Capture the cell that displays the provided text and extract its (X, Y) central coordinate. 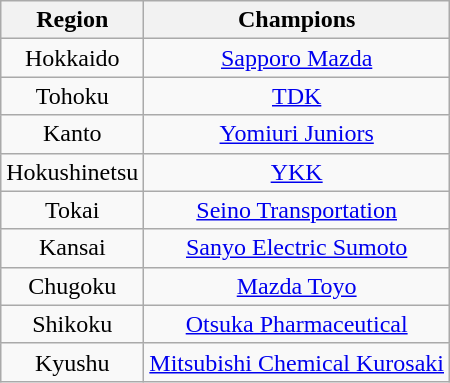
Yomiuri Juniors (297, 134)
Champions (297, 20)
TDK (297, 96)
YKK (297, 172)
Hokushinetsu (72, 172)
Tokai (72, 210)
Seino Transportation (297, 210)
Tohoku (72, 96)
Hokkaido (72, 58)
Region (72, 20)
Sapporo Mazda (297, 58)
Chugoku (72, 286)
Kanto (72, 134)
Kansai (72, 248)
Mazda Toyo (297, 286)
Mitsubishi Chemical Kurosaki (297, 362)
Shikoku (72, 324)
Otsuka Pharmaceutical (297, 324)
Sanyo Electric Sumoto (297, 248)
Kyushu (72, 362)
